From the cell containing the given text, extract its center point as [x, y] coordinate. 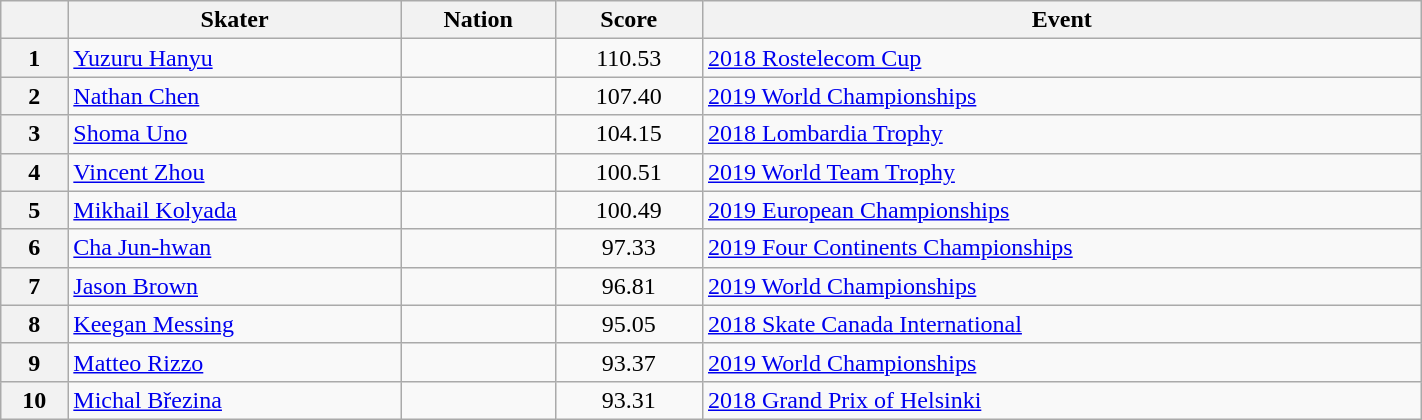
2019 European Championships [1062, 210]
100.51 [628, 172]
Nation [478, 20]
10 [34, 400]
2019 World Team Trophy [1062, 172]
Cha Jun-hwan [235, 248]
Yuzuru Hanyu [235, 58]
Shoma Uno [235, 134]
3 [34, 134]
8 [34, 324]
Skater [235, 20]
110.53 [628, 58]
2018 Grand Prix of Helsinki [1062, 400]
2 [34, 96]
4 [34, 172]
7 [34, 286]
Event [1062, 20]
5 [34, 210]
95.05 [628, 324]
100.49 [628, 210]
93.37 [628, 362]
Mikhail Kolyada [235, 210]
Score [628, 20]
Michal Březina [235, 400]
107.40 [628, 96]
Jason Brown [235, 286]
2018 Skate Canada International [1062, 324]
96.81 [628, 286]
Nathan Chen [235, 96]
1 [34, 58]
2018 Rostelecom Cup [1062, 58]
93.31 [628, 400]
9 [34, 362]
104.15 [628, 134]
2018 Lombardia Trophy [1062, 134]
Vincent Zhou [235, 172]
6 [34, 248]
97.33 [628, 248]
Matteo Rizzo [235, 362]
2019 Four Continents Championships [1062, 248]
Keegan Messing [235, 324]
